Scan for the cell matching the given text and deliver its (x, y) coordinate at center. 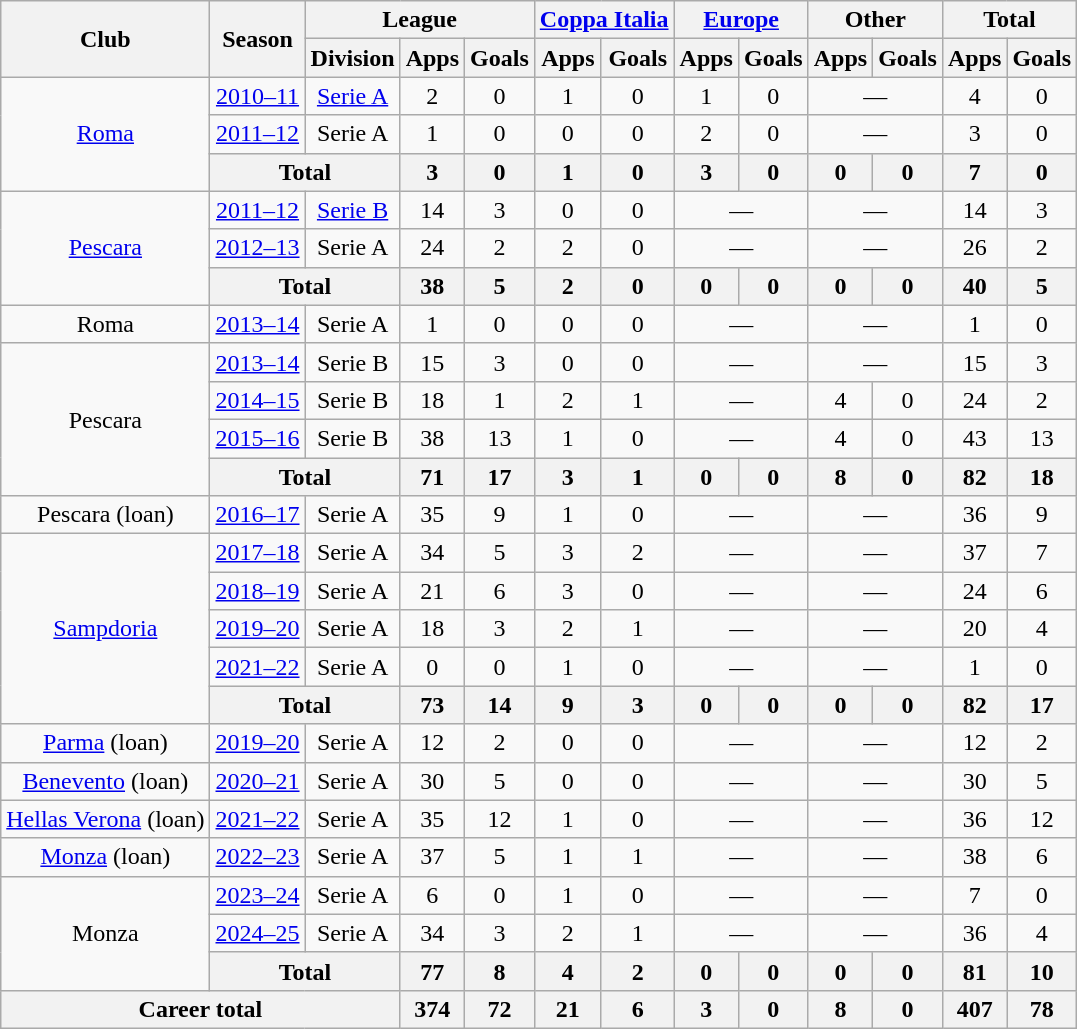
Monza (106, 933)
Parma (loan) (106, 743)
2020–21 (258, 781)
20 (974, 629)
43 (974, 438)
Coppa Italia (604, 20)
2023–24 (258, 895)
Hellas Verona (loan) (106, 819)
374 (432, 1009)
Pescara (loan) (106, 515)
2022–23 (258, 857)
2015–16 (258, 438)
Club (106, 39)
407 (974, 1009)
2014–15 (258, 400)
77 (432, 971)
Division (352, 58)
Benevento (loan) (106, 781)
Season (258, 39)
71 (432, 477)
73 (432, 705)
10 (1042, 971)
78 (1042, 1009)
2024–25 (258, 933)
Sampdoria (106, 629)
40 (974, 286)
2017–18 (258, 553)
Career total (200, 1009)
26 (974, 248)
Monza (loan) (106, 857)
2010–11 (258, 96)
League (420, 20)
2018–19 (258, 591)
2012–13 (258, 248)
Other (875, 20)
Europe (741, 20)
81 (974, 971)
2016–17 (258, 515)
72 (500, 1009)
